Extract the (X, Y) coordinate from the center of the cell holding the provided text.  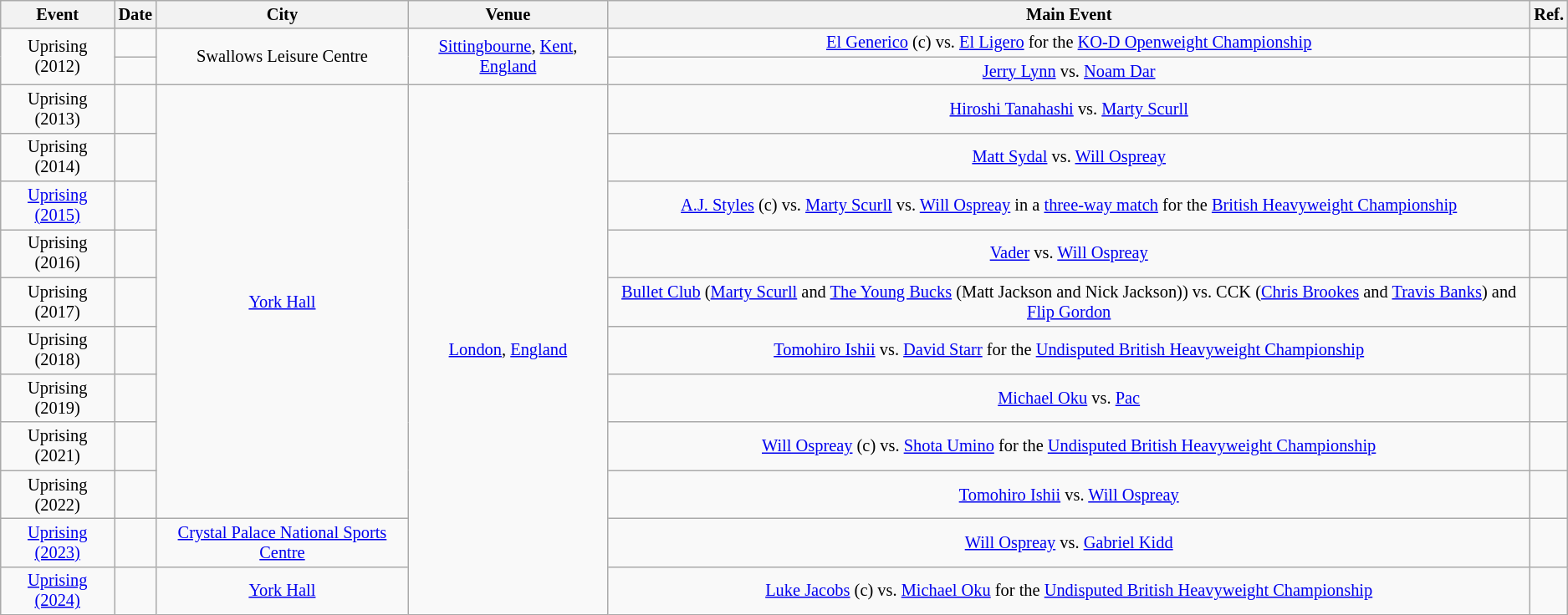
Uprising (2022) (58, 495)
Event (58, 14)
Uprising (2013) (58, 109)
Matt Sydal vs. Will Ospreay (1069, 157)
City (283, 14)
Uprising (2024) (58, 591)
Jerry Lynn vs. Noam Dar (1069, 71)
Main Event (1069, 14)
Uprising (2019) (58, 398)
Uprising (2017) (58, 302)
A.J. Styles (c) vs. Marty Scurll vs. Will Ospreay in a three-way match for the British Heavyweight Championship (1069, 206)
Bullet Club (Marty Scurll and The Young Bucks (Matt Jackson and Nick Jackson)) vs. CCK (Chris Brookes and Travis Banks) and Flip Gordon (1069, 302)
Venue (508, 14)
Will Ospreay (c) vs. Shota Umino for the Undisputed British Heavyweight Championship (1069, 446)
El Generico (c) vs. El Ligero for the KO-D Openweight Championship (1069, 43)
Luke Jacobs (c) vs. Michael Oku for the Undisputed British Heavyweight Championship (1069, 591)
Michael Oku vs. Pac (1069, 398)
Crystal Palace National Sports Centre (283, 542)
Uprising (2014) (58, 157)
Date (135, 14)
Uprising (2015) (58, 206)
Ref. (1549, 14)
Tomohiro Ishii vs. Will Ospreay (1069, 495)
Uprising (2018) (58, 350)
Will Ospreay vs. Gabriel Kidd (1069, 542)
London, England (508, 349)
Hiroshi Tanahashi vs. Marty Scurll (1069, 109)
Uprising (2023) (58, 542)
Uprising (2016) (58, 253)
Uprising (2021) (58, 446)
Vader vs. Will Ospreay (1069, 253)
Swallows Leisure Centre (283, 57)
Uprising (2012) (58, 57)
Tomohiro Ishii vs. David Starr for the Undisputed British Heavyweight Championship (1069, 350)
Sittingbourne, Kent, England (508, 57)
